Output the (x, y) coordinate of the center of the cell containing the given text.  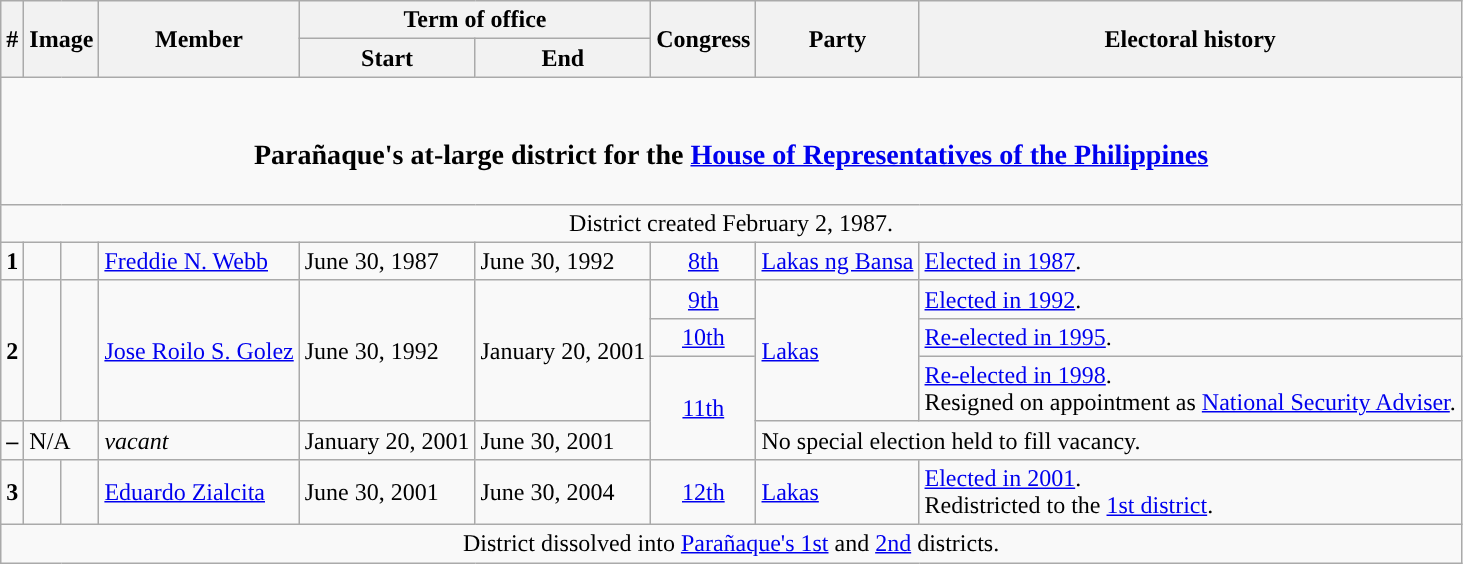
9th (704, 299)
Freddie N. Webb (199, 261)
Parañaque's at-large district for the House of Representatives of the Philippines (732, 140)
Jose Roilo S. Golez (199, 350)
No special election held to fill vacancy. (1108, 440)
N/A (62, 440)
10th (704, 337)
vacant (199, 440)
# (12, 39)
Party (838, 39)
1 (12, 261)
Congress (704, 39)
Electoral history (1190, 39)
End (563, 58)
Elected in 1987. (1190, 261)
Term of office (474, 20)
2 (12, 350)
Re-elected in 1998. Resigned on appointment as National Security Adviser. (1190, 388)
June 30, 2004 (563, 492)
Image (62, 39)
8th (704, 261)
3 (12, 492)
– (12, 440)
12th (704, 492)
Eduardo Zialcita (199, 492)
Member (199, 39)
Lakas ng Bansa (838, 261)
Elected in 1992. (1190, 299)
Elected in 2001.Redistricted to the 1st district. (1190, 492)
June 30, 1987 (387, 261)
Re-elected in 1995. (1190, 337)
District created February 2, 1987. (732, 223)
11th (704, 408)
District dissolved into Parañaque's 1st and 2nd districts. (732, 544)
Start (387, 58)
